Detect which cell encompasses the target text, then output its [x, y] center coordinate. 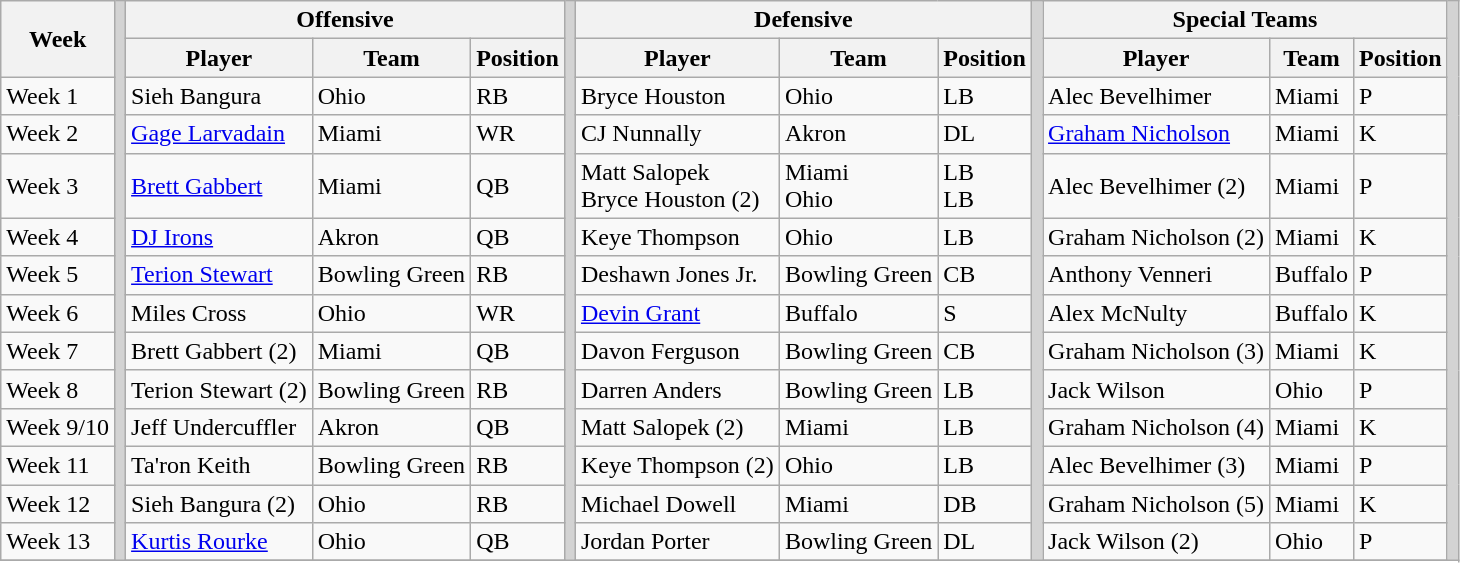
Terion Stewart [220, 275]
Brett Gabbert (2) [220, 351]
Graham Nicholson (2) [1156, 237]
Jack Wilson (2) [1156, 542]
Sieh Bangura (2) [220, 503]
CJ Nunnally [677, 134]
LBLB [985, 186]
Terion Stewart (2) [220, 389]
Matt SalopekBryce Houston (2) [677, 186]
Week 3 [58, 186]
MiamiOhio [858, 186]
Ta'ron Keith [220, 465]
Week 4 [58, 237]
Graham Nicholson (3) [1156, 351]
Week 5 [58, 275]
Matt Salopek (2) [677, 427]
Darren Anders [677, 389]
Bryce Houston [677, 96]
Week 13 [58, 542]
Davon Ferguson [677, 351]
Graham Nicholson (5) [1156, 503]
Brett Gabbert [220, 186]
Jordan Porter [677, 542]
Kurtis Rourke [220, 542]
Special Teams [1246, 20]
Graham Nicholson [1156, 134]
Alec Bevelhimer (2) [1156, 186]
Week 8 [58, 389]
Week 12 [58, 503]
Jack Wilson [1156, 389]
S [985, 313]
Gage Larvadain [220, 134]
Week 2 [58, 134]
Miles Cross [220, 313]
Keye Thompson [677, 237]
Week 9/10 [58, 427]
Week 1 [58, 96]
Keye Thompson (2) [677, 465]
Defensive [803, 20]
Michael Dowell [677, 503]
Offensive [346, 20]
Week 6 [58, 313]
DB [985, 503]
Week 7 [58, 351]
Week 11 [58, 465]
Jeff Undercuffler [220, 427]
Alec Bevelhimer [1156, 96]
Graham Nicholson (4) [1156, 427]
Week [58, 39]
Alex McNulty [1156, 313]
Anthony Venneri [1156, 275]
Devin Grant [677, 313]
Deshawn Jones Jr. [677, 275]
Alec Bevelhimer (3) [1156, 465]
DJ Irons [220, 237]
Sieh Bangura [220, 96]
